Locate the cell with the specified text and output its [X, Y] center coordinate. 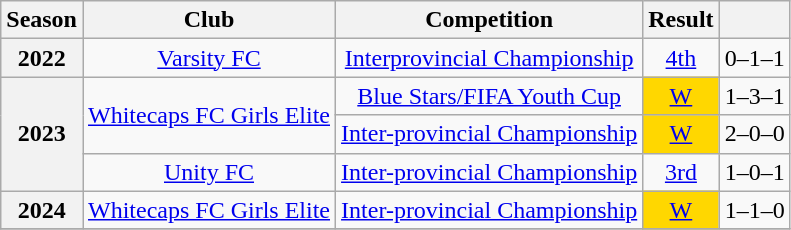
Interprovincial Championship [490, 58]
Competition [490, 20]
1–3–1 [754, 96]
1–0–1 [754, 172]
4th [681, 58]
Club [208, 20]
Blue Stars/FIFA Youth Cup [490, 96]
3rd [681, 172]
2–0–0 [754, 134]
1–1–0 [754, 210]
Season [42, 20]
2024 [42, 210]
Varsity FC [208, 58]
2022 [42, 58]
Result [681, 20]
Unity FC [208, 172]
0–1–1 [754, 58]
2023 [42, 134]
